For the text-containing cell, return its midpoint in [X, Y] coordinate format. 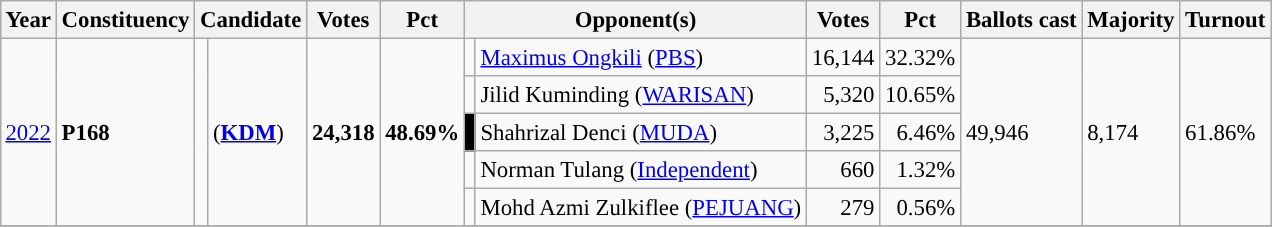
16,144 [844, 57]
Constituency [125, 20]
10.65% [920, 95]
24,318 [344, 132]
61.86% [1226, 132]
Majority [1131, 20]
Turnout [1226, 20]
Shahrizal Denci (MUDA) [640, 133]
Ballots cast [1022, 20]
Norman Tulang (Independent) [640, 170]
49,946 [1022, 132]
Maximus Ongkili (PBS) [640, 57]
3,225 [844, 133]
6.46% [920, 133]
(KDM) [258, 132]
Year [28, 20]
Mohd Azmi Zulkiflee (PEJUANG) [640, 208]
32.32% [920, 57]
48.69% [422, 132]
0.56% [920, 208]
Jilid Kuminding (WARISAN) [640, 95]
2022 [28, 132]
Opponent(s) [635, 20]
660 [844, 170]
8,174 [1131, 132]
1.32% [920, 170]
5,320 [844, 95]
279 [844, 208]
Candidate [251, 20]
P168 [125, 132]
